Output the (x, y) coordinate of the center of the cell containing the given text.  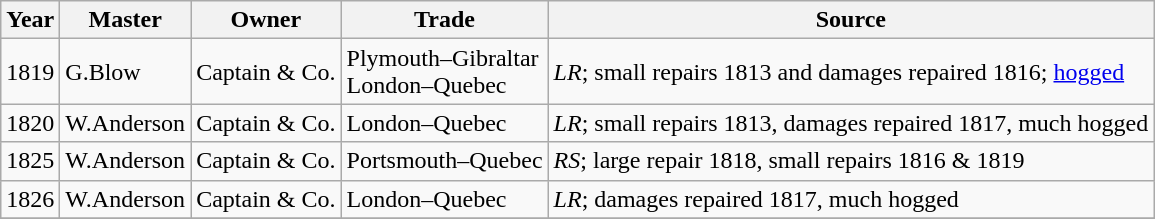
LR; damages repaired 1817, much hogged (851, 199)
Source (851, 20)
Plymouth–GibraltarLondon–Quebec (444, 72)
Trade (444, 20)
LR; small repairs 1813 and damages repaired 1816; hogged (851, 72)
Portsmouth–Quebec (444, 161)
Master (126, 20)
1819 (30, 72)
1820 (30, 123)
Year (30, 20)
G.Blow (126, 72)
LR; small repairs 1813, damages repaired 1817, much hogged (851, 123)
RS; large repair 1818, small repairs 1816 & 1819 (851, 161)
Owner (266, 20)
1826 (30, 199)
1825 (30, 161)
